From the cell containing the given text, extract its center point as [x, y] coordinate. 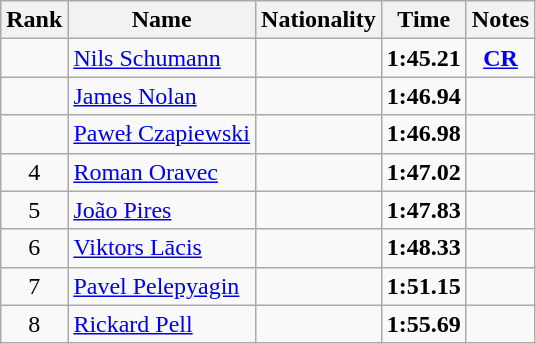
8 [34, 324]
4 [34, 172]
7 [34, 286]
João Pires [162, 210]
Nils Schumann [162, 58]
1:46.98 [424, 134]
1:47.83 [424, 210]
1:55.69 [424, 324]
Rickard Pell [162, 324]
Time [424, 20]
5 [34, 210]
CR [500, 58]
Notes [500, 20]
Paweł Czapiewski [162, 134]
James Nolan [162, 96]
1:48.33 [424, 248]
Roman Oravec [162, 172]
Viktors Lācis [162, 248]
6 [34, 248]
Nationality [319, 20]
Pavel Pelepyagin [162, 286]
1:47.02 [424, 172]
1:46.94 [424, 96]
1:51.15 [424, 286]
Rank [34, 20]
Name [162, 20]
1:45.21 [424, 58]
